Return the [X, Y] coordinate for the center point of the cell that contains the specified text.  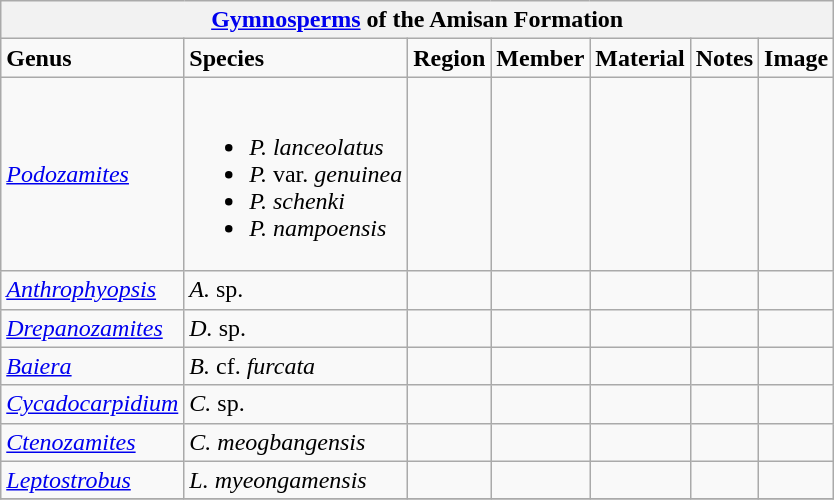
Ctenozamites [92, 442]
A. sp. [296, 290]
C. meogbangensis [296, 442]
Species [296, 58]
C. sp. [296, 404]
D. sp. [296, 328]
L. myeongamensis [296, 480]
Member [540, 58]
Material [640, 58]
P. lanceolatusP. var. genuineaP. schenkiP. nampoensis [296, 174]
B. cf. furcata [296, 366]
Notes [724, 58]
Drepanozamites [92, 328]
Leptostrobus [92, 480]
Podozamites [92, 174]
Anthrophyopsis [92, 290]
Region [450, 58]
Genus [92, 58]
Cycadocarpidium [92, 404]
Gymnosperms of the Amisan Formation [418, 20]
Image [796, 58]
Baiera [92, 366]
